Provide the (X, Y) coordinate of the cell's center where the given text is located.  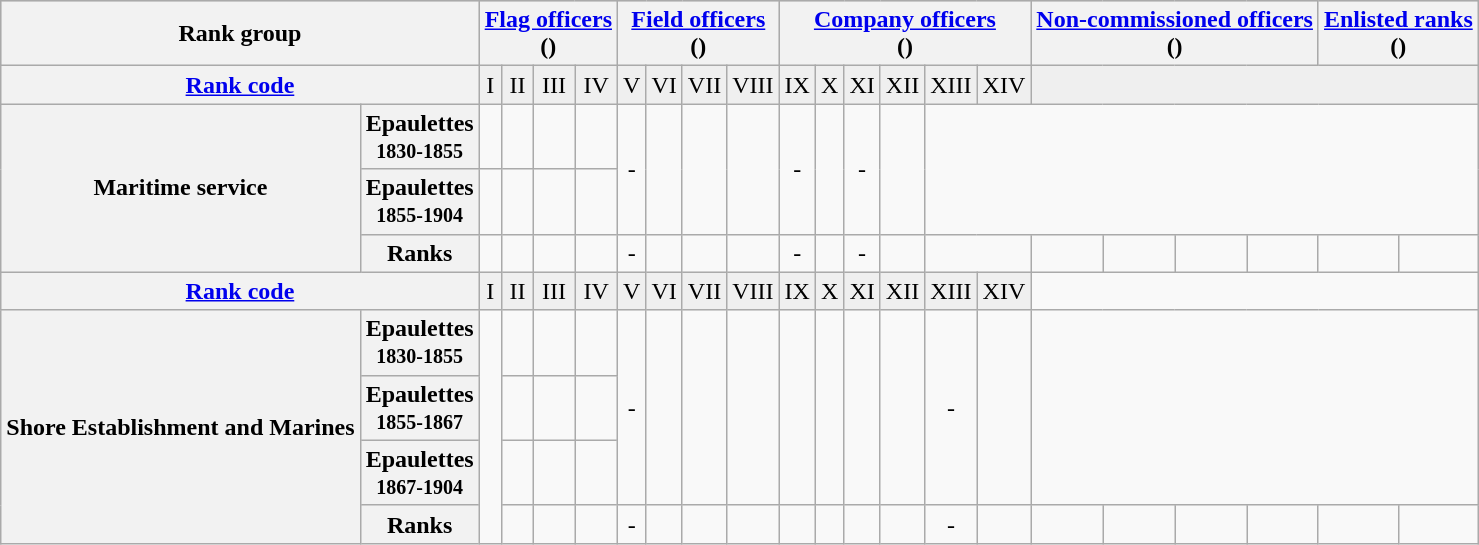
Rank group (240, 34)
Shore Establishment and Marines (180, 426)
Maritime service (180, 188)
Field officers() (699, 34)
Epaulettes1867-1904 (420, 472)
Epaulettes1855-1867 (420, 408)
Epaulettes1855-1904 (420, 202)
Enlisted ranks() (1398, 34)
Non-commissioned officers() (1175, 34)
Flag officers() (548, 34)
Company officers() (905, 34)
